Return the (x, y) coordinate for the center point of the cell that contains the specified text.  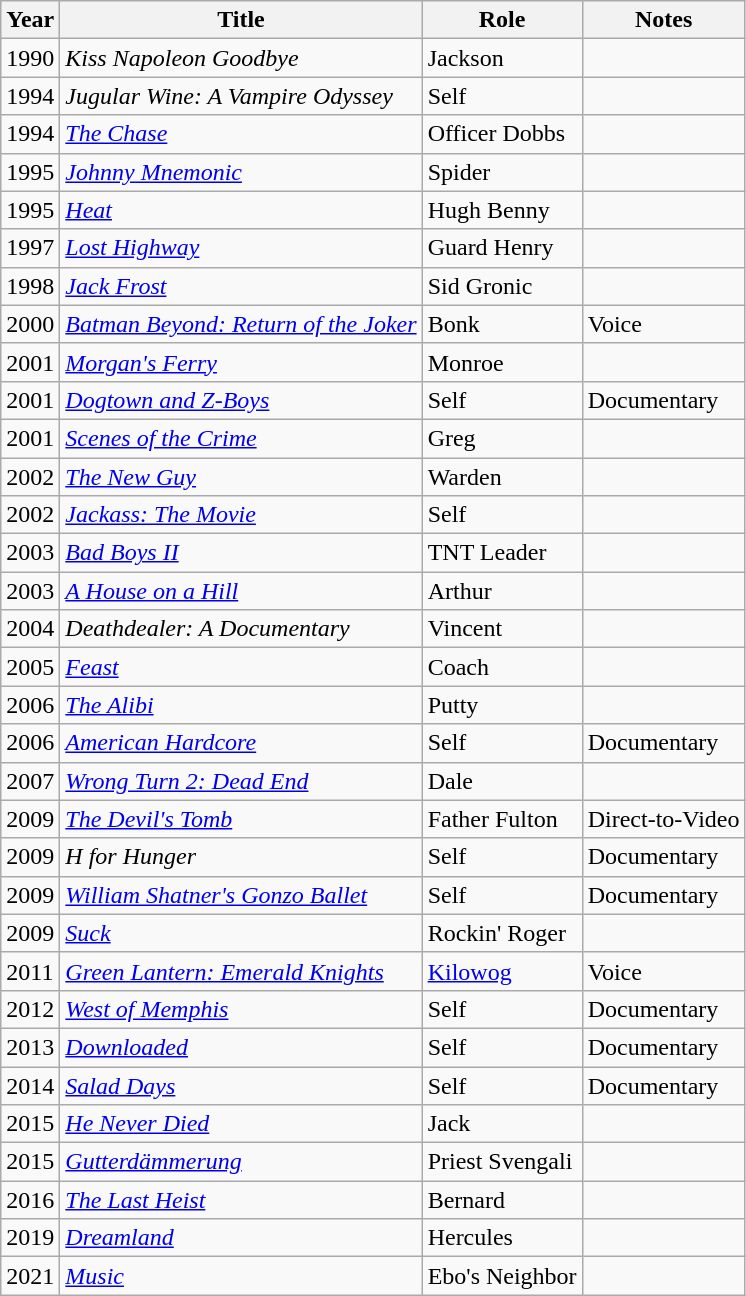
Ebo's Neighbor (502, 1276)
1997 (30, 248)
Direct-to-Video (664, 819)
H for Hunger (241, 857)
Jackass: The Movie (241, 515)
2019 (30, 1238)
2021 (30, 1276)
The Last Heist (241, 1200)
Jackson (502, 58)
1990 (30, 58)
Bad Boys II (241, 553)
Jack Frost (241, 286)
2013 (30, 1047)
Kilowog (502, 971)
West of Memphis (241, 1009)
2016 (30, 1200)
Hercules (502, 1238)
2011 (30, 971)
Jack (502, 1124)
Coach (502, 667)
Bonk (502, 324)
Officer Dobbs (502, 134)
Feast (241, 667)
Jugular Wine: A Vampire Odyssey (241, 96)
Deathdealer: A Documentary (241, 629)
Lost Highway (241, 248)
Sid Gronic (502, 286)
Music (241, 1276)
Rockin' Roger (502, 933)
Scenes of the Crime (241, 438)
The Devil's Tomb (241, 819)
Dreamland (241, 1238)
Downloaded (241, 1047)
Arthur (502, 591)
A House on a Hill (241, 591)
The New Guy (241, 477)
Kiss Napoleon Goodbye (241, 58)
Greg (502, 438)
He Never Died (241, 1124)
Batman Beyond: Return of the Joker (241, 324)
2004 (30, 629)
Putty (502, 705)
Dogtown and Z-Boys (241, 400)
Suck (241, 933)
2007 (30, 781)
Johnny Mnemonic (241, 172)
American Hardcore (241, 743)
Notes (664, 20)
2000 (30, 324)
Year (30, 20)
Bernard (502, 1200)
Hugh Benny (502, 210)
Heat (241, 210)
2014 (30, 1085)
Guard Henry (502, 248)
Title (241, 20)
The Alibi (241, 705)
Father Fulton (502, 819)
Morgan's Ferry (241, 362)
Dale (502, 781)
Priest Svengali (502, 1162)
Gutterdämmerung (241, 1162)
Wrong Turn 2: Dead End (241, 781)
Monroe (502, 362)
Warden (502, 477)
Green Lantern: Emerald Knights (241, 971)
Vincent (502, 629)
Spider (502, 172)
Salad Days (241, 1085)
2005 (30, 667)
2012 (30, 1009)
1998 (30, 286)
William Shatner's Gonzo Ballet (241, 895)
Role (502, 20)
TNT Leader (502, 553)
The Chase (241, 134)
